Find where the given text appears and provide that cell's center as [X, Y] coordinate. 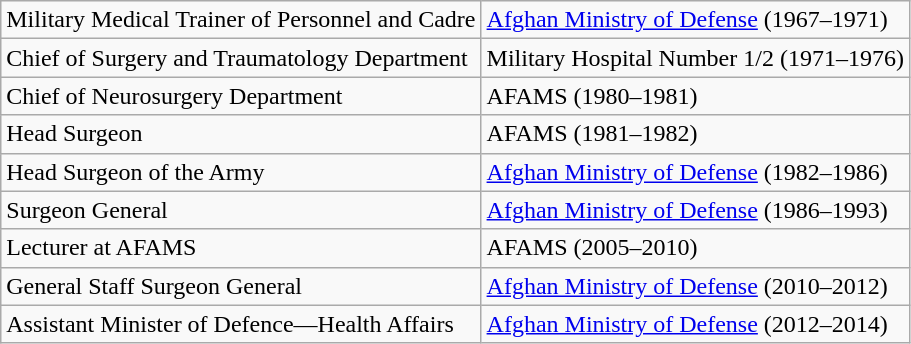
Head Surgeon of the Army [241, 172]
Chief of Neurosurgery Department [241, 96]
Assistant Minister of Defence—Health Affairs [241, 324]
Afghan Ministry of Defense (1986–1993) [695, 210]
Surgeon General [241, 210]
General Staff Surgeon General [241, 286]
Chief of Surgery and Traumatology Department [241, 58]
Military Hospital Number 1/2 (1971–1976) [695, 58]
Afghan Ministry of Defense (2012–2014) [695, 324]
Afghan Ministry of Defense (1982–1986) [695, 172]
AFAMS (1980–1981) [695, 96]
Head Surgeon [241, 134]
AFAMS (1981–1982) [695, 134]
Lecturer at AFAMS [241, 248]
Afghan Ministry of Defense (2010–2012) [695, 286]
Military Medical Trainer of Personnel and Cadre [241, 20]
AFAMS (2005–2010) [695, 248]
Afghan Ministry of Defense (1967–1971) [695, 20]
